Output the (x, y) coordinate of the center of the cell containing the given text.  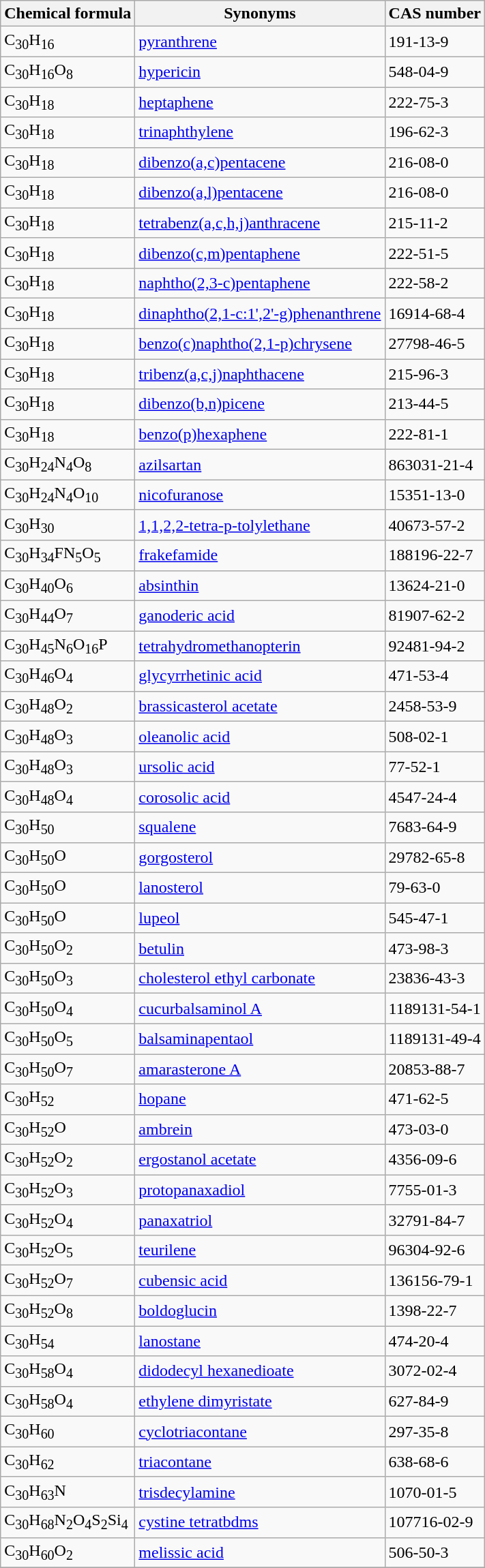
191-13-9 (435, 42)
196-62-3 (435, 132)
C30H50O7 (68, 1069)
2458-53-9 (435, 706)
benzo(p)hexaphene (260, 434)
corosolic acid (260, 797)
548-04-9 (435, 72)
15351-13-0 (435, 495)
471-62-5 (435, 1099)
32791-84-7 (435, 1220)
C30H24N4O8 (68, 465)
ergostanol acetate (260, 1160)
27798-46-5 (435, 343)
C30H16 (68, 42)
hypericin (260, 72)
222-58-2 (435, 283)
oleanolic acid (260, 737)
ethylene dimyristate (260, 1401)
1189131-54-1 (435, 1009)
222-81-1 (435, 434)
C30H52O (68, 1129)
trinaphthylene (260, 132)
C30H40O6 (68, 585)
506-50-3 (435, 1552)
C30H52O3 (68, 1190)
ambrein (260, 1129)
naphtho(2,3-c)pentaphene (260, 283)
C30H24N4O10 (68, 495)
dibenzo(a,l)pentacene (260, 193)
C30H68N2O4S2Si4 (68, 1522)
C30H60 (68, 1432)
627-84-9 (435, 1401)
C30H52O8 (68, 1310)
471-53-4 (435, 676)
545-47-1 (435, 918)
amarasterone A (260, 1069)
215-11-2 (435, 223)
balsaminapentaol (260, 1039)
C30H30 (68, 525)
pyranthrene (260, 42)
213-44-5 (435, 404)
dinaphtho(2,1-c:1',2'-g)phenanthrene (260, 313)
188196-22-7 (435, 555)
4356-09-6 (435, 1160)
squalene (260, 827)
C30H54 (68, 1341)
473-03-0 (435, 1129)
C30H60O2 (68, 1552)
C30H44O7 (68, 615)
benzo(c)naphtho(2,1-p)chrysene (260, 343)
C30H34FN5O5 (68, 555)
215-96-3 (435, 374)
107716-02-9 (435, 1522)
hopane (260, 1099)
lanosterol (260, 887)
79-63-0 (435, 887)
Chemical formula (68, 14)
cholesterol ethyl carbonate (260, 978)
23836-43-3 (435, 978)
C30H50O4 (68, 1009)
7755-01-3 (435, 1190)
C30H52O7 (68, 1280)
Synonyms (260, 14)
863031-21-4 (435, 465)
glycyrrhetinic acid (260, 676)
cyclotriacontane (260, 1432)
3072-02-4 (435, 1371)
473-98-3 (435, 948)
teurilene (260, 1250)
didodecyl hexanedioate (260, 1371)
C30H46O4 (68, 676)
azilsartan (260, 465)
13624-21-0 (435, 585)
lanostane (260, 1341)
tetrahydromethanopterin (260, 646)
tetrabenz(a,c,h,j)anthracene (260, 223)
29782-65-8 (435, 857)
4547-24-4 (435, 797)
40673-57-2 (435, 525)
cubensic acid (260, 1280)
boldoglucin (260, 1310)
C30H52O4 (68, 1220)
C30H52 (68, 1099)
20853-88-7 (435, 1069)
brassicasterol acetate (260, 706)
C30H48O2 (68, 706)
dibenzo(a,c)pentacene (260, 162)
1070-01-5 (435, 1492)
cucurbalsaminol A (260, 1009)
lupeol (260, 918)
638-68-6 (435, 1462)
C30H62 (68, 1462)
1,1,2,2-tetra-p-tolylethane (260, 525)
dibenzo(c,m)pentaphene (260, 253)
triacontane (260, 1462)
1398-22-7 (435, 1310)
C30H52O2 (68, 1160)
frakefamide (260, 555)
474-20-4 (435, 1341)
trisdecylamine (260, 1492)
222-51-5 (435, 253)
ganoderic acid (260, 615)
92481-94-2 (435, 646)
nicofuranose (260, 495)
81907-62-2 (435, 615)
dibenzo(b,n)picene (260, 404)
tribenz(a,c,j)naphthacene (260, 374)
C30H48O4 (68, 797)
C30H50O2 (68, 948)
melissic acid (260, 1552)
C30H50O3 (68, 978)
77-52-1 (435, 767)
7683-64-9 (435, 827)
absinthin (260, 585)
96304-92-6 (435, 1250)
222-75-3 (435, 102)
C30H45N6O16P (68, 646)
C30H16O8 (68, 72)
panaxatriol (260, 1220)
297-35-8 (435, 1432)
C30H50O5 (68, 1039)
508-02-1 (435, 737)
C30H63N (68, 1492)
ursolic acid (260, 767)
C30H50 (68, 827)
C30H52O5 (68, 1250)
gorgosterol (260, 857)
1189131-49-4 (435, 1039)
CAS number (435, 14)
cystine tetratbdms (260, 1522)
betulin (260, 948)
protopanaxadiol (260, 1190)
136156-79-1 (435, 1280)
heptaphene (260, 102)
16914-68-4 (435, 313)
